Find where the given text appears and provide that cell's center as (x, y) coordinate. 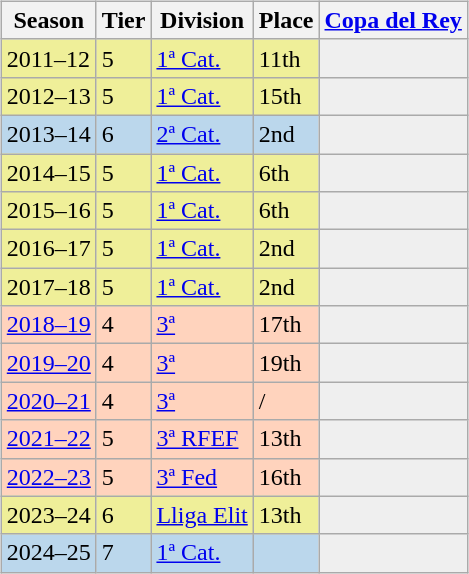
Copa del Rey (393, 20)
3ª RFEF (202, 439)
2016–17 (48, 249)
17th (286, 325)
2017–18 (48, 287)
11th (286, 58)
3ª Fed (202, 477)
15th (286, 96)
2011–12 (48, 58)
2020–21 (48, 401)
/ (286, 401)
Lliga Elit (202, 515)
2023–24 (48, 515)
2013–14 (48, 134)
2024–25 (48, 553)
2015–16 (48, 211)
16th (286, 477)
Season (48, 20)
2019–20 (48, 363)
2ª Cat. (202, 134)
2012–13 (48, 96)
2021–22 (48, 439)
Place (286, 20)
2014–15 (48, 173)
2018–19 (48, 325)
19th (286, 363)
Tier (124, 20)
2022–23 (48, 477)
Division (202, 20)
7 (124, 553)
